Search for the cell housing the specified text and yield its (X, Y) center coordinate. 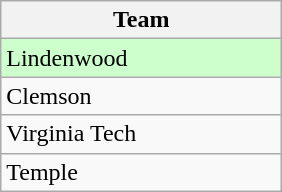
Team (142, 20)
Virginia Tech (142, 134)
Temple (142, 172)
Lindenwood (142, 58)
Clemson (142, 96)
